Provide the [x, y] coordinate of the cell's center where the given text is located.  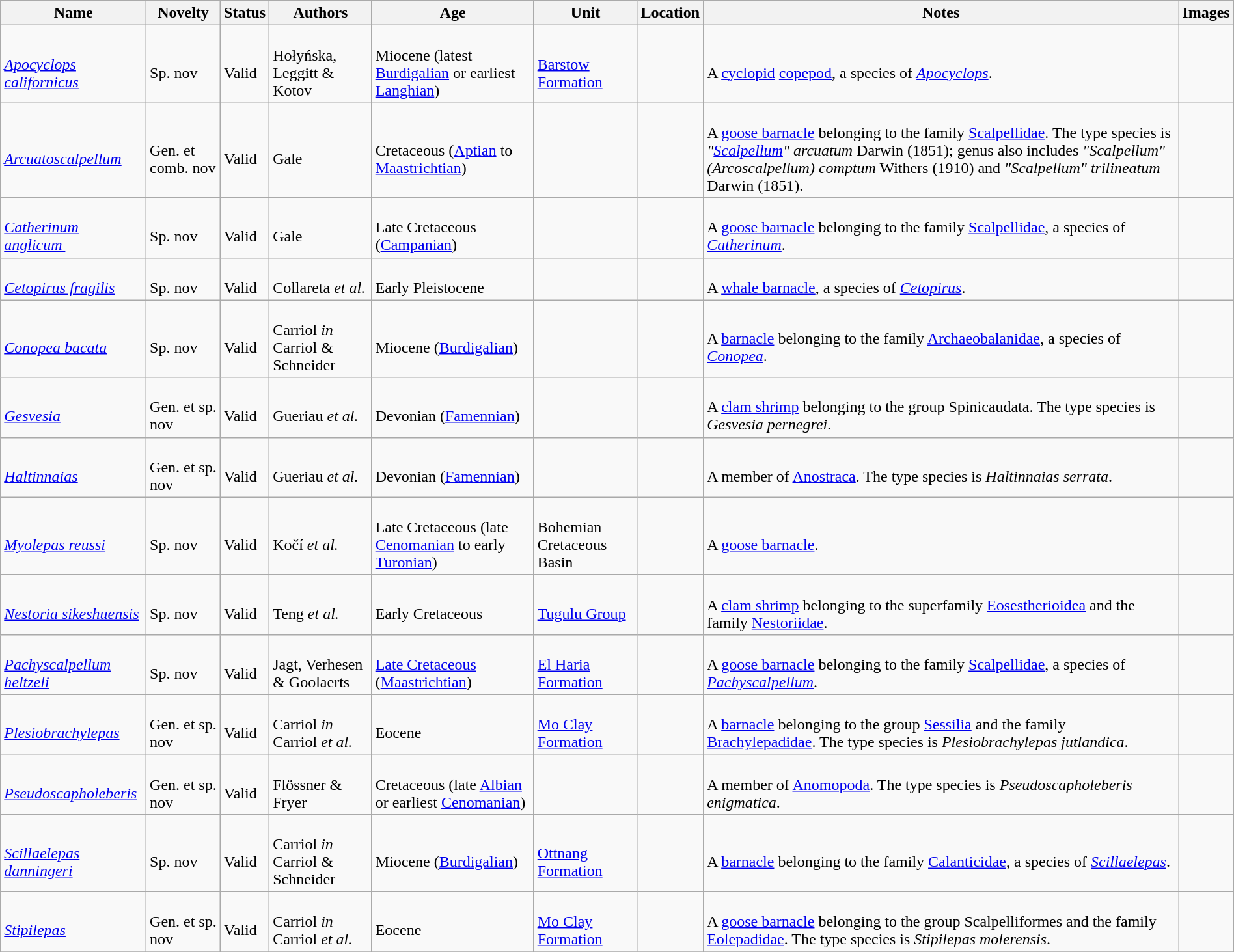
Cetopirus fragilis [74, 279]
Pseudoscapholeberis [74, 785]
Ottnang Formation [586, 854]
Bohemian Cretaceous Basin [586, 536]
Cretaceous (Aptian to Maastrichtian) [453, 150]
A whale barnacle, a species of Cetopirus. [941, 279]
Conopea bacata [74, 338]
Early Cretaceous [453, 605]
Tugulu Group [586, 605]
Jagt, Verhesen & Goolaerts [321, 664]
Hołyńska, Leggitt & Kotov [321, 64]
A goose barnacle belonging to the family Scalpellidae, a species of Pachyscalpellum. [941, 664]
A member of Anostraca. The type species is Haltinnaias serrata. [941, 467]
Unit [586, 13]
Authors [321, 13]
Age [453, 13]
Gen. et comb. nov [184, 150]
Late Cretaceous (Maastrichtian) [453, 664]
Myolepas reussi [74, 536]
El Haria Formation [586, 664]
Haltinnaias [74, 467]
Kočí et al. [321, 536]
Flössner & Fryer [321, 785]
Plesiobrachylepas [74, 724]
Pachyscalpellum heltzeli [74, 664]
A goose barnacle belonging to the group Scalpelliformes and the family Eolepadidae. The type species is Stipilepas molerensis. [941, 922]
Teng et al. [321, 605]
A member of Anomopoda. The type species is Pseudoscapholeberis enigmatica. [941, 785]
A goose barnacle belonging to the family Scalpellidae, a species of Catherinum. [941, 228]
Name [74, 13]
Late Cretaceous (late Cenomanian to early Turonian) [453, 536]
A clam shrimp belonging to the group Spinicaudata. The type species is Gesvesia pernegrei. [941, 407]
Catherinum anglicum [74, 228]
Miocene (latest Burdigalian or earliest Langhian) [453, 64]
Apocyclops californicus [74, 64]
Novelty [184, 13]
Collareta et al. [321, 279]
A cyclopid copepod, a species of Apocyclops. [941, 64]
Barstow Formation [586, 64]
Nestoria sikeshuensis [74, 605]
Images [1206, 13]
Scillaelepas danningeri [74, 854]
A barnacle belonging to the family Calanticidae, a species of Scillaelepas. [941, 854]
Stipilepas [74, 922]
Arcuatoscalpellum [74, 150]
Late Cretaceous (Campanian) [453, 228]
Status [245, 13]
Cretaceous (late Albian or earliest Cenomanian) [453, 785]
A barnacle belonging to the family Archaeobalanidae, a species of Conopea. [941, 338]
A clam shrimp belonging to the superfamily Eosestherioidea and the family Nestoriidae. [941, 605]
A barnacle belonging to the group Sessilia and the family Brachylepadidae. The type species is Plesiobrachylepas jutlandica. [941, 724]
Location [670, 13]
Notes [941, 13]
Gesvesia [74, 407]
A goose barnacle. [941, 536]
Early Pleistocene [453, 279]
